Output the [X, Y] coordinate of the center of the cell containing the given text.  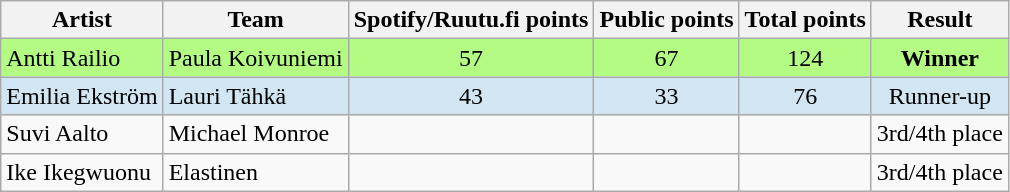
Spotify/Ruutu.fi points [471, 20]
67 [666, 58]
Artist [82, 20]
Winner [940, 58]
Total points [805, 20]
Lauri Tähkä [256, 96]
Ike Ikegwuonu [82, 172]
Michael Monroe [256, 134]
57 [471, 58]
Antti Railio [82, 58]
Result [940, 20]
43 [471, 96]
Elastinen [256, 172]
Public points [666, 20]
Runner-up [940, 96]
Team [256, 20]
76 [805, 96]
Emilia Ekström [82, 96]
33 [666, 96]
Paula Koivuniemi [256, 58]
Suvi Aalto [82, 134]
124 [805, 58]
